Return the (x, y) coordinate for the center point of the cell that contains the specified text.  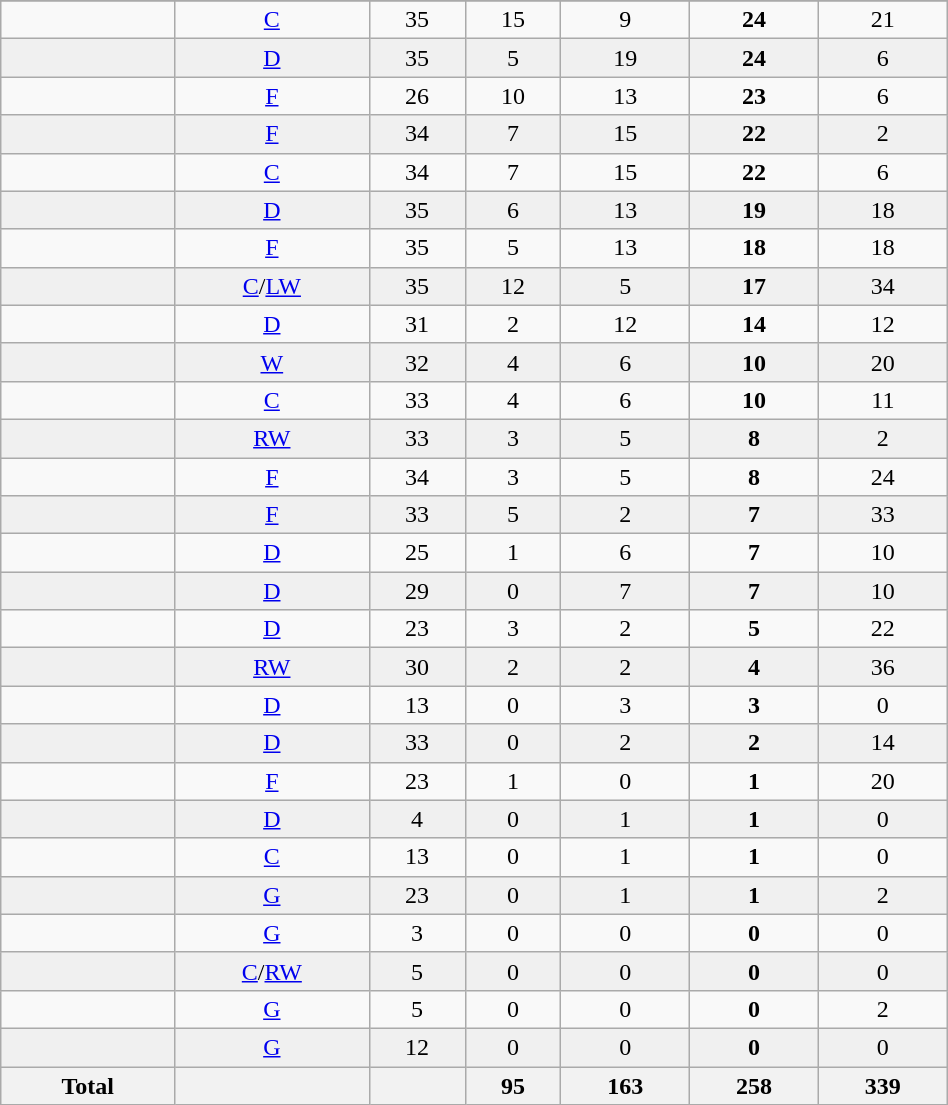
29 (417, 591)
C/LW (272, 286)
30 (417, 667)
C/RW (272, 971)
339 (882, 1085)
36 (882, 667)
95 (513, 1085)
W (272, 362)
11 (882, 400)
31 (417, 324)
32 (417, 362)
25 (417, 553)
26 (417, 96)
17 (754, 286)
Total (88, 1085)
163 (626, 1085)
258 (754, 1085)
9 (626, 20)
21 (882, 20)
